Locate the cell with the specified text and output its [X, Y] center coordinate. 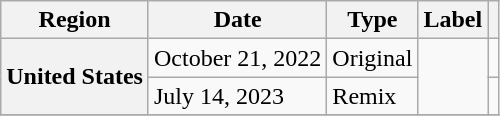
Region [75, 20]
Original [372, 58]
Remix [372, 96]
Label [453, 20]
October 21, 2022 [237, 58]
July 14, 2023 [237, 96]
Type [372, 20]
Date [237, 20]
United States [75, 77]
